Pinpoint the cell where the given text exists, returning its (X, Y) midpoint coordinate. 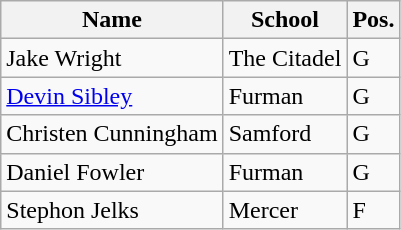
School (285, 20)
F (374, 210)
Jake Wright (112, 58)
Pos. (374, 20)
Devin Sibley (112, 96)
Stephon Jelks (112, 210)
Name (112, 20)
Samford (285, 134)
The Citadel (285, 58)
Christen Cunningham (112, 134)
Mercer (285, 210)
Daniel Fowler (112, 172)
